Return the (X, Y) coordinate for the center point of the cell that contains the specified text.  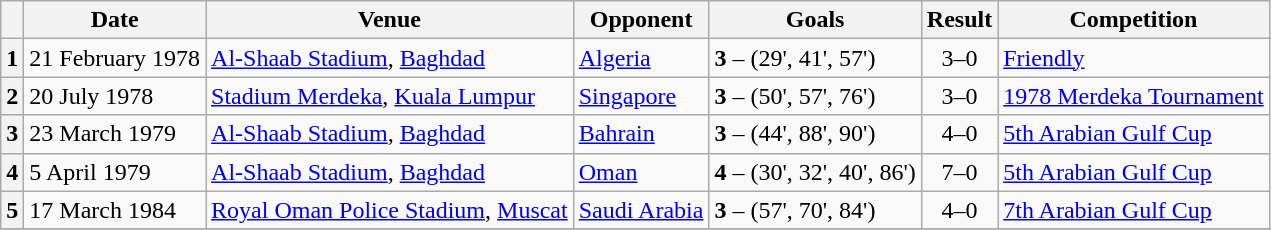
Venue (390, 20)
Date (115, 20)
Stadium Merdeka, Kuala Lumpur (390, 96)
20 July 1978 (115, 96)
Oman (641, 172)
Singapore (641, 96)
3 (12, 134)
3 – (57', 70', 84') (815, 210)
5 (12, 210)
Opponent (641, 20)
Royal Oman Police Stadium, Muscat (390, 210)
Saudi Arabia (641, 210)
Algeria (641, 58)
7–0 (959, 172)
7th Arabian Gulf Cup (1134, 210)
Friendly (1134, 58)
Bahrain (641, 134)
2 (12, 96)
3 – (44', 88', 90') (815, 134)
3 – (50', 57', 76') (815, 96)
1 (12, 58)
Competition (1134, 20)
4 – (30', 32', 40', 86') (815, 172)
21 February 1978 (115, 58)
17 March 1984 (115, 210)
5 April 1979 (115, 172)
4 (12, 172)
3 – (29', 41', 57') (815, 58)
Result (959, 20)
23 March 1979 (115, 134)
1978 Merdeka Tournament (1134, 96)
Goals (815, 20)
